Scan for the cell matching the given text and deliver its (x, y) coordinate at center. 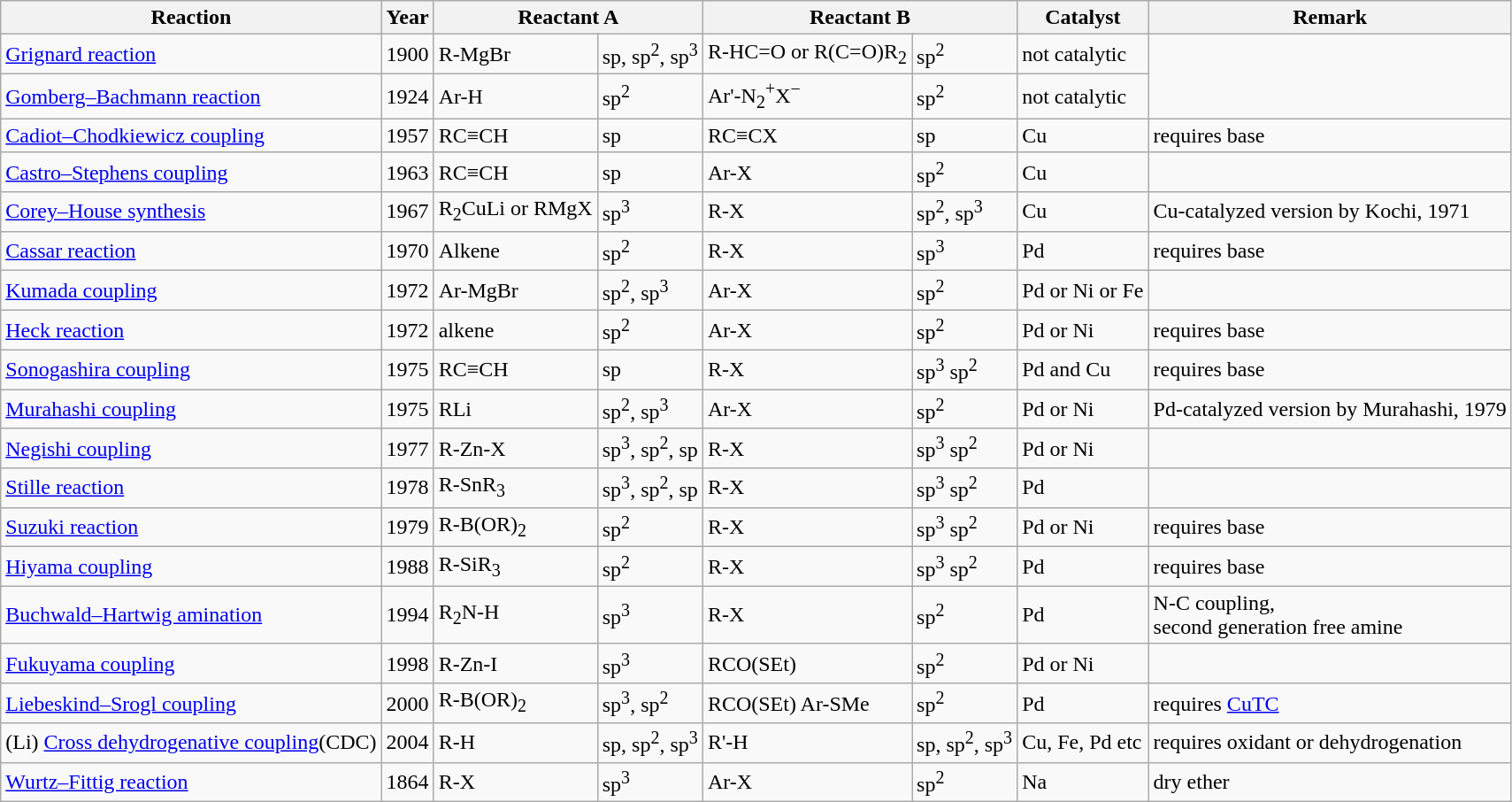
1970 (407, 251)
R-SiR3 (515, 567)
Kumada coupling (191, 290)
Hiyama coupling (191, 567)
R'-H (807, 744)
Reaction (191, 18)
1924 (407, 96)
1998 (407, 664)
Castro–Stephens coupling (191, 172)
Cu, Fe, Pd etc (1083, 744)
Ar-H (515, 96)
dry ether (1330, 783)
Pd or Ni or Fe (1083, 290)
Na (1083, 783)
Negishi coupling (191, 448)
R-Zn-I (515, 664)
Cassar reaction (191, 251)
R-SnR3 (515, 489)
RC≡CX (807, 135)
Grignard reaction (191, 55)
(Li) Cross dehydrogenative coupling(CDC) (191, 744)
1864 (407, 783)
1994 (407, 614)
Catalyst (1083, 18)
alkene (515, 329)
N-C coupling,second generation free amine (1330, 614)
Alkene (515, 251)
R2N-H (515, 614)
1979 (407, 528)
Fukuyama coupling (191, 664)
Reactant A (568, 18)
R-MgBr (515, 55)
requires oxidant or dehydrogenation (1330, 744)
sp3, sp2 (649, 703)
1967 (407, 212)
Sonogashira coupling (191, 370)
Corey–House synthesis (191, 212)
1977 (407, 448)
Liebeskind–Srogl coupling (191, 703)
2000 (407, 703)
RCO(SEt) Ar-SMe (807, 703)
Suzuki reaction (191, 528)
Gomberg–Bachmann reaction (191, 96)
R-Zn-X (515, 448)
Wurtz–Fittig reaction (191, 783)
Cu-catalyzed version by Kochi, 1971 (1330, 212)
Remark (1330, 18)
Ar-MgBr (515, 290)
Murahashi coupling (191, 409)
RCO(SEt) (807, 664)
Pd-catalyzed version by Murahashi, 1979 (1330, 409)
R2CuLi or RMgX (515, 212)
Heck reaction (191, 329)
Stille reaction (191, 489)
Ar'-N2+X− (807, 96)
RLi (515, 409)
1988 (407, 567)
1963 (407, 172)
Reactant B (860, 18)
Buchwald–Hartwig amination (191, 614)
1900 (407, 55)
1957 (407, 135)
1978 (407, 489)
R-H (515, 744)
R-HC=O or R(C=O)R2 (807, 55)
2004 (407, 744)
Cadiot–Chodkiewicz coupling (191, 135)
Year (407, 18)
requires CuTC (1330, 703)
Pd and Cu (1083, 370)
